Locate the cell with the specified text and output its (X, Y) center coordinate. 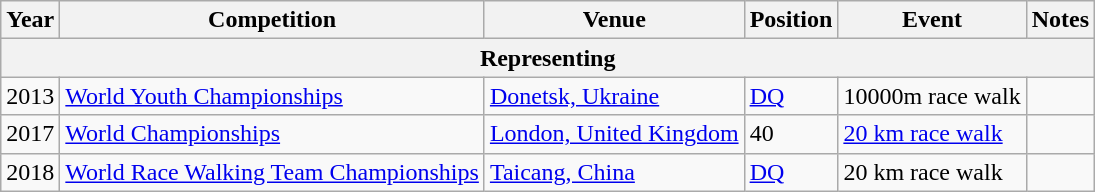
World Youth Championships (272, 96)
Donetsk, Ukraine (614, 96)
40 (791, 134)
2013 (30, 96)
World Race Walking Team Championships (272, 172)
Notes (1060, 20)
London, United Kingdom (614, 134)
2017 (30, 134)
World Championships (272, 134)
Taicang, China (614, 172)
Position (791, 20)
Year (30, 20)
Representing (548, 58)
Competition (272, 20)
10000m race walk (932, 96)
2018 (30, 172)
Event (932, 20)
Venue (614, 20)
